Extract the [x, y] coordinate from the center of the cell holding the provided text.  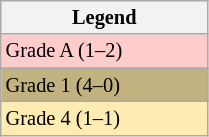
Grade 4 (1–1) [104, 118]
Grade A (1–2) [104, 51]
Grade 1 (4–0) [104, 85]
Legend [104, 17]
